Return the [x, y] coordinate for the center point of the cell that contains the specified text.  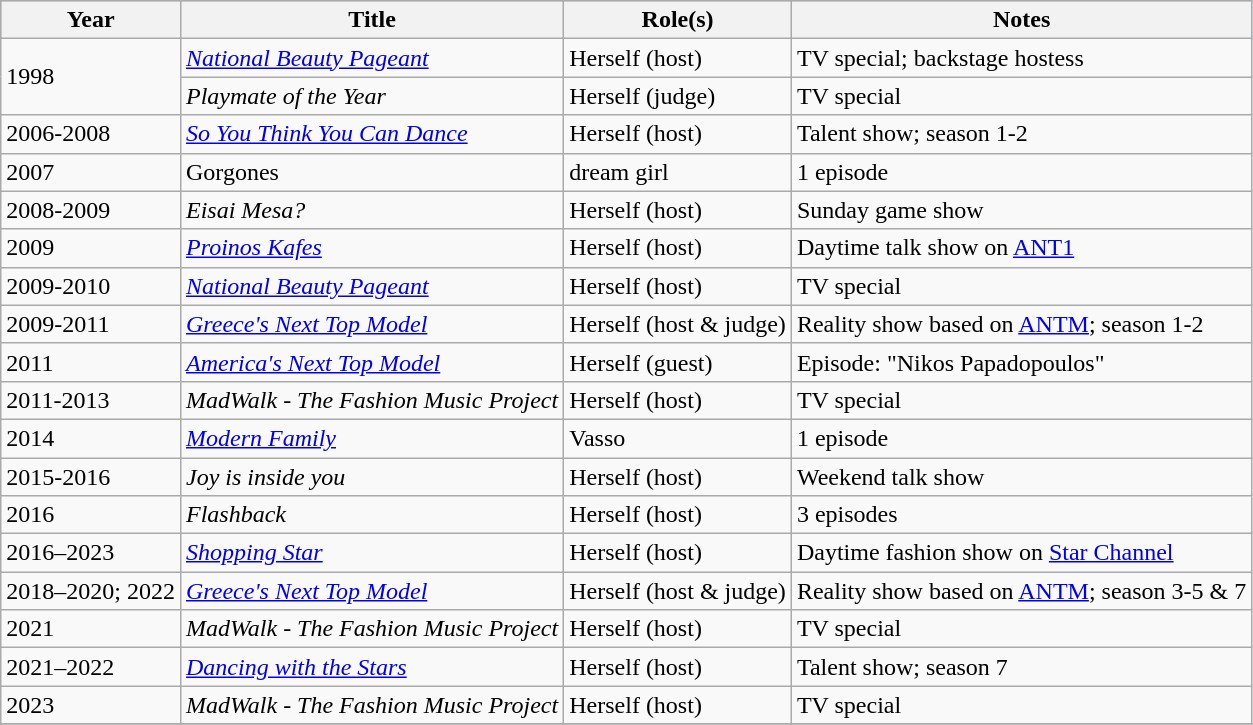
3 episodes [1021, 515]
TV special; backstage hostess [1021, 58]
Notes [1021, 20]
Weekend talk show [1021, 477]
Talent show; season 7 [1021, 667]
Year [91, 20]
dream girl [678, 172]
Daytime fashion show on Star Channel [1021, 553]
2008-2009 [91, 210]
2014 [91, 438]
Flashback [372, 515]
2006-2008 [91, 134]
Vasso [678, 438]
2009-2010 [91, 286]
2007 [91, 172]
Title [372, 20]
Reality show based on ANTM; season 1-2 [1021, 324]
2021 [91, 629]
America's Next Top Model [372, 362]
Joy is inside you [372, 477]
So You Think You Can Dance [372, 134]
Herself (judge) [678, 96]
2009 [91, 248]
Shopping Star [372, 553]
Talent show; season 1-2 [1021, 134]
Proinos Kafes [372, 248]
1998 [91, 77]
Episode: "Nikos Papadopoulos" [1021, 362]
2016–2023 [91, 553]
Daytime talk show on ANT1 [1021, 248]
2018–2020; 2022 [91, 591]
Role(s) [678, 20]
Gorgones [372, 172]
Playmate of the Year [372, 96]
2021–2022 [91, 667]
Eisai Mesa? [372, 210]
Reality show based on ANTM; season 3-5 & 7 [1021, 591]
Dancing with the Stars [372, 667]
2009-2011 [91, 324]
Herself (guest) [678, 362]
Sunday game show [1021, 210]
2015-2016 [91, 477]
Modern Family [372, 438]
2023 [91, 705]
2011-2013 [91, 400]
2011 [91, 362]
2016 [91, 515]
